Determine the [X, Y] coordinate at the center of the cell enclosing the given text.  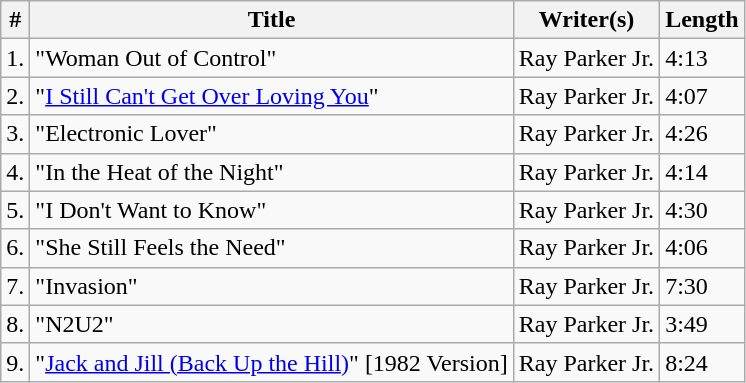
8:24 [702, 362]
4:13 [702, 58]
4:26 [702, 134]
"I Still Can't Get Over Loving You" [272, 96]
2. [16, 96]
"She Still Feels the Need" [272, 248]
"Electronic Lover" [272, 134]
# [16, 20]
4:30 [702, 210]
Length [702, 20]
4:07 [702, 96]
"I Don't Want to Know" [272, 210]
"Jack and Jill (Back Up the Hill)" [1982 Version] [272, 362]
3. [16, 134]
4:06 [702, 248]
Writer(s) [586, 20]
8. [16, 324]
7:30 [702, 286]
4. [16, 172]
Title [272, 20]
"Woman Out of Control" [272, 58]
"Invasion" [272, 286]
"N2U2" [272, 324]
5. [16, 210]
9. [16, 362]
4:14 [702, 172]
"In the Heat of the Night" [272, 172]
7. [16, 286]
1. [16, 58]
6. [16, 248]
3:49 [702, 324]
